Return the (x, y) coordinate for the center point of the cell that contains the specified text.  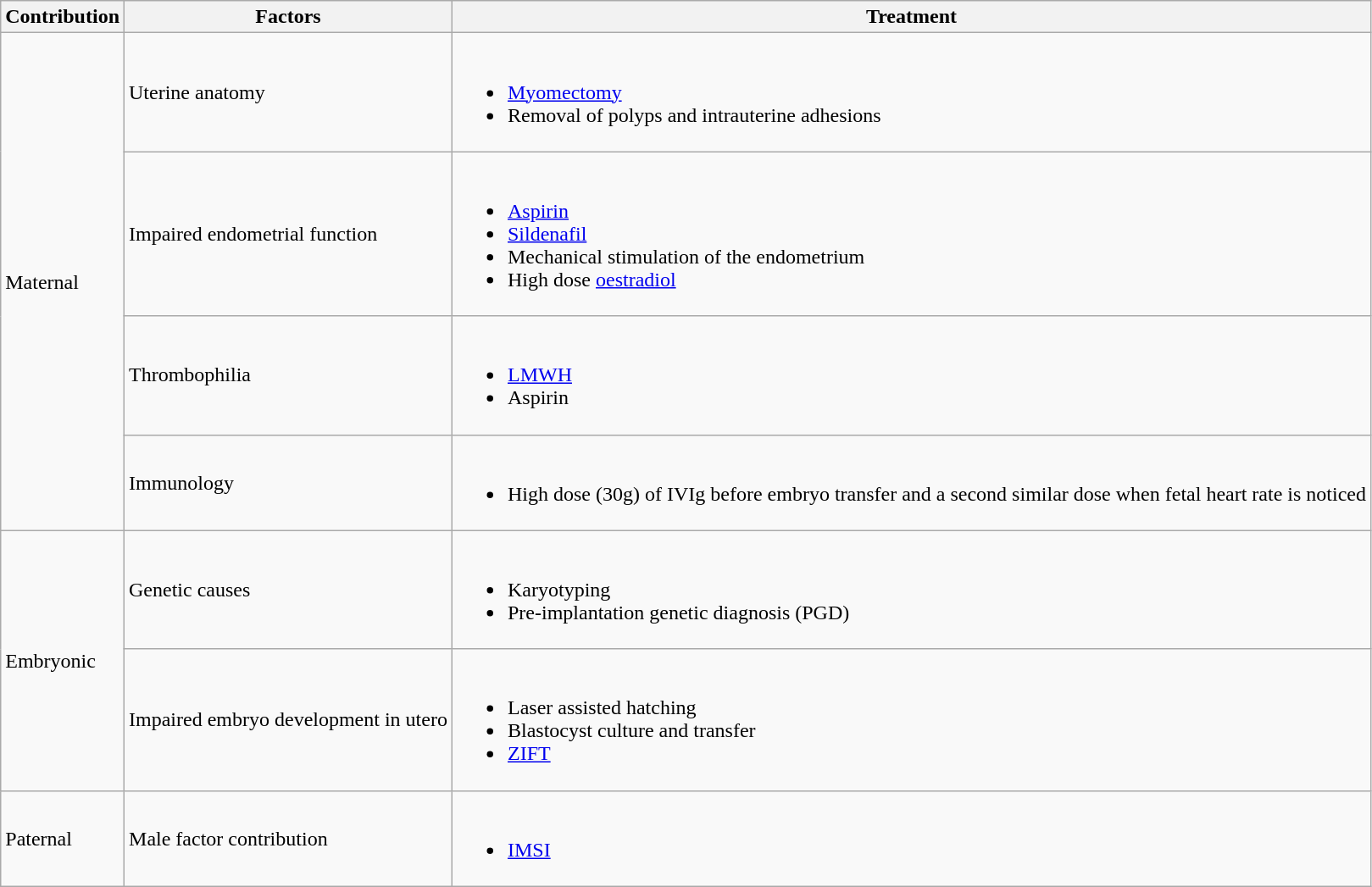
Contribution (63, 17)
Laser assisted hatchingBlastocyst culture and transferZIFT (911, 720)
Treatment (911, 17)
LMWHAspirin (911, 375)
Thrombophilia (288, 375)
Maternal (63, 281)
Embryonic (63, 661)
AspirinSildenafilMechanical stimulation of the endometriumHigh dose oestradiol (911, 234)
Factors (288, 17)
Male factor contribution (288, 839)
KaryotypingPre-implantation genetic diagnosis (PGD) (911, 590)
High dose (30g) of IVIg before embryo transfer and a second similar dose when fetal heart rate is noticed (911, 483)
Impaired embryo development in utero (288, 720)
Uterine anatomy (288, 92)
Paternal (63, 839)
Genetic causes (288, 590)
MyomectomyRemoval of polyps and intrauterine adhesions (911, 92)
IMSI (911, 839)
Impaired endometrial function (288, 234)
Immunology (288, 483)
